Find where the given text appears and provide that cell's center as [X, Y] coordinate. 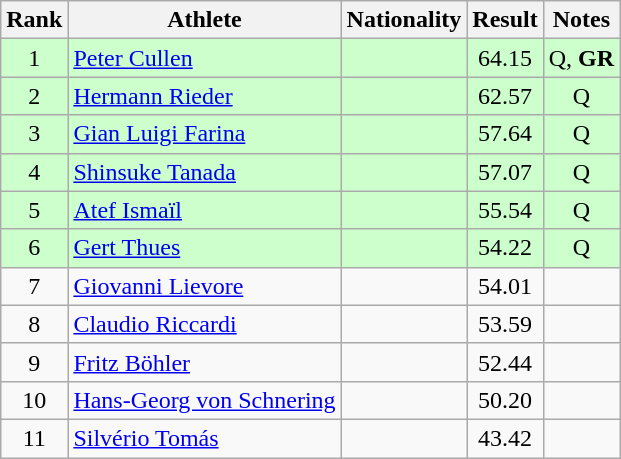
1 [34, 58]
50.20 [505, 400]
3 [34, 134]
Hans-Georg von Schnering [204, 400]
Silvério Tomás [204, 438]
52.44 [505, 362]
Hermann Rieder [204, 96]
11 [34, 438]
4 [34, 172]
5 [34, 210]
Rank [34, 20]
7 [34, 286]
57.64 [505, 134]
Gert Thues [204, 248]
Athlete [204, 20]
Peter Cullen [204, 58]
Q, GR [581, 58]
Giovanni Lievore [204, 286]
64.15 [505, 58]
55.54 [505, 210]
54.22 [505, 248]
54.01 [505, 286]
8 [34, 324]
Result [505, 20]
Shinsuke Tanada [204, 172]
6 [34, 248]
Notes [581, 20]
Fritz Böhler [204, 362]
9 [34, 362]
53.59 [505, 324]
Gian Luigi Farina [204, 134]
10 [34, 400]
62.57 [505, 96]
Atef Ismaïl [204, 210]
Claudio Riccardi [204, 324]
57.07 [505, 172]
2 [34, 96]
Nationality [404, 20]
43.42 [505, 438]
